Capture the cell that displays the provided text and extract its [X, Y] central coordinate. 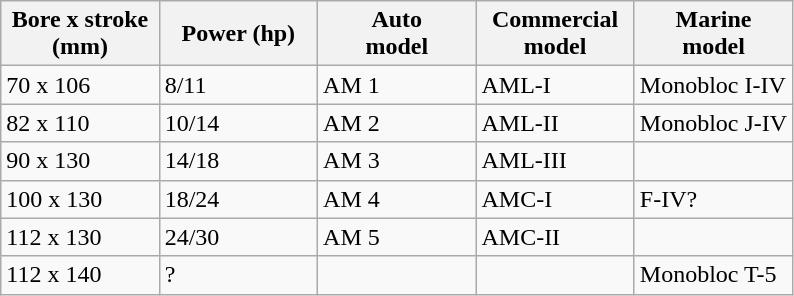
100 x 130 [80, 199]
Marine model [713, 34]
AMC-II [555, 237]
AMC-I [555, 199]
112 x 130 [80, 237]
AM 1 [397, 85]
AM 2 [397, 123]
8/11 [238, 85]
14/18 [238, 161]
18/24 [238, 199]
AM 3 [397, 161]
Auto model [397, 34]
Bore x stroke(mm) [80, 34]
AML-II [555, 123]
82 x 110 [80, 123]
112 x 140 [80, 275]
? [238, 275]
AML-I [555, 85]
Commercial model [555, 34]
Monobloc T-5 [713, 275]
AML-III [555, 161]
90 x 130 [80, 161]
F-IV? [713, 199]
Power (hp) [238, 34]
70 x 106 [80, 85]
24/30 [238, 237]
AM 5 [397, 237]
Monobloc I-IV [713, 85]
Monobloc J-IV [713, 123]
10/14 [238, 123]
AM 4 [397, 199]
